Detect which cell encompasses the target text, then output its (x, y) center coordinate. 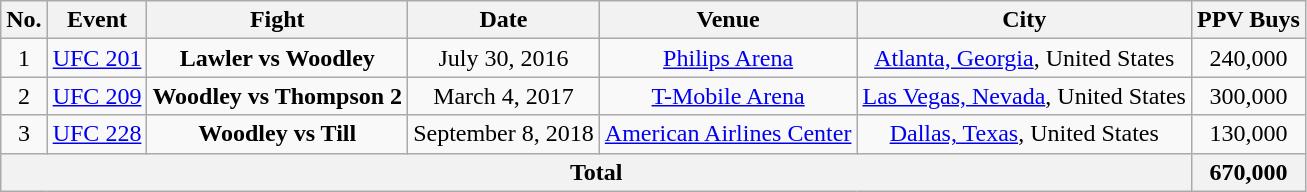
UFC 228 (97, 134)
American Airlines Center (728, 134)
March 4, 2017 (504, 96)
670,000 (1248, 172)
Event (97, 20)
UFC 209 (97, 96)
Woodley vs Thompson 2 (278, 96)
Dallas, Texas, United States (1024, 134)
Date (504, 20)
July 30, 2016 (504, 58)
Philips Arena (728, 58)
No. (24, 20)
Lawler vs Woodley (278, 58)
300,000 (1248, 96)
Total (596, 172)
PPV Buys (1248, 20)
Fight (278, 20)
240,000 (1248, 58)
T-Mobile Arena (728, 96)
3 (24, 134)
City (1024, 20)
1 (24, 58)
UFC 201 (97, 58)
Venue (728, 20)
2 (24, 96)
September 8, 2018 (504, 134)
130,000 (1248, 134)
Atlanta, Georgia, United States (1024, 58)
Las Vegas, Nevada, United States (1024, 96)
Woodley vs Till (278, 134)
